For the text-containing cell, return its midpoint in [x, y] coordinate format. 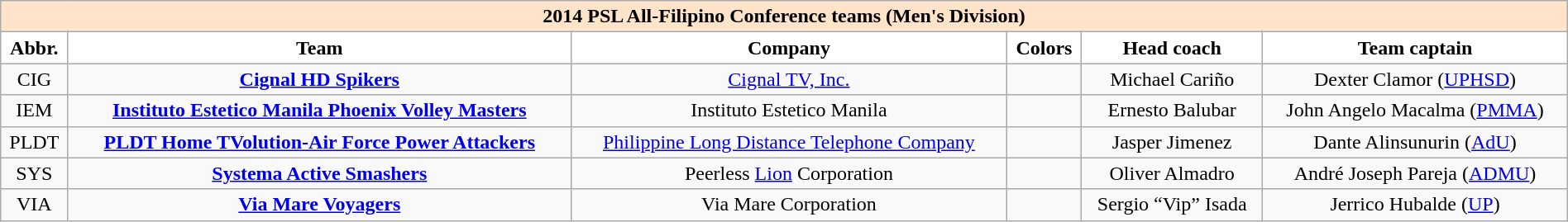
Jasper Jimenez [1173, 142]
Jerrico Hubalde (UP) [1415, 205]
Peerless Lion Corporation [789, 173]
CIG [35, 79]
André Joseph Pareja (ADMU) [1415, 173]
2014 PSL All-Filipino Conference teams (Men's Division) [784, 17]
PLDT [35, 142]
Sergio “Vip” Isada [1173, 205]
Michael Cariño [1173, 79]
SYS [35, 173]
Team captain [1415, 48]
Ernesto Balubar [1173, 111]
Oliver Almadro [1173, 173]
Company [789, 48]
Systema Active Smashers [319, 173]
Dexter Clamor (UPHSD) [1415, 79]
Cignal HD Spikers [319, 79]
Head coach [1173, 48]
IEM [35, 111]
PLDT Home TVolution-Air Force Power Attackers [319, 142]
Instituto Estetico Manila Phoenix Volley Masters [319, 111]
Via Mare Corporation [789, 205]
Via Mare Voyagers [319, 205]
Cignal TV, Inc. [789, 79]
Colors [1044, 48]
Instituto Estetico Manila [789, 111]
Abbr. [35, 48]
VIA [35, 205]
Philippine Long Distance Telephone Company [789, 142]
Dante Alinsunurin (AdU) [1415, 142]
John Angelo Macalma (PMMA) [1415, 111]
Team [319, 48]
